For the text-containing cell, return its midpoint in (x, y) coordinate format. 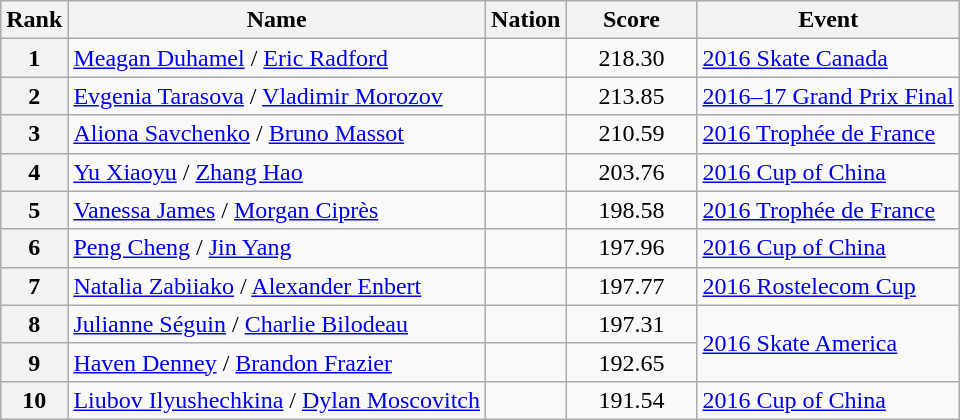
Event (828, 20)
Yu Xiaoyu / Zhang Hao (277, 172)
9 (34, 362)
218.30 (632, 58)
Vanessa James / Morgan Ciprès (277, 210)
Haven Denney / Brandon Frazier (277, 362)
192.65 (632, 362)
6 (34, 248)
2 (34, 96)
Name (277, 20)
197.31 (632, 324)
2016 Skate Canada (828, 58)
2016 Skate America (828, 343)
Nation (526, 20)
Evgenia Tarasova / Vladimir Morozov (277, 96)
203.76 (632, 172)
2016–17 Grand Prix Final (828, 96)
5 (34, 210)
1 (34, 58)
2016 Rostelecom Cup (828, 286)
191.54 (632, 400)
Score (632, 20)
Aliona Savchenko / Bruno Massot (277, 134)
197.96 (632, 248)
Peng Cheng / Jin Yang (277, 248)
4 (34, 172)
198.58 (632, 210)
3 (34, 134)
10 (34, 400)
8 (34, 324)
210.59 (632, 134)
Rank (34, 20)
Meagan Duhamel / Eric Radford (277, 58)
213.85 (632, 96)
Liubov Ilyushechkina / Dylan Moscovitch (277, 400)
197.77 (632, 286)
Julianne Séguin / Charlie Bilodeau (277, 324)
7 (34, 286)
Natalia Zabiiako / Alexander Enbert (277, 286)
